Return the (x, y) coordinate for the center point of the cell that contains the specified text.  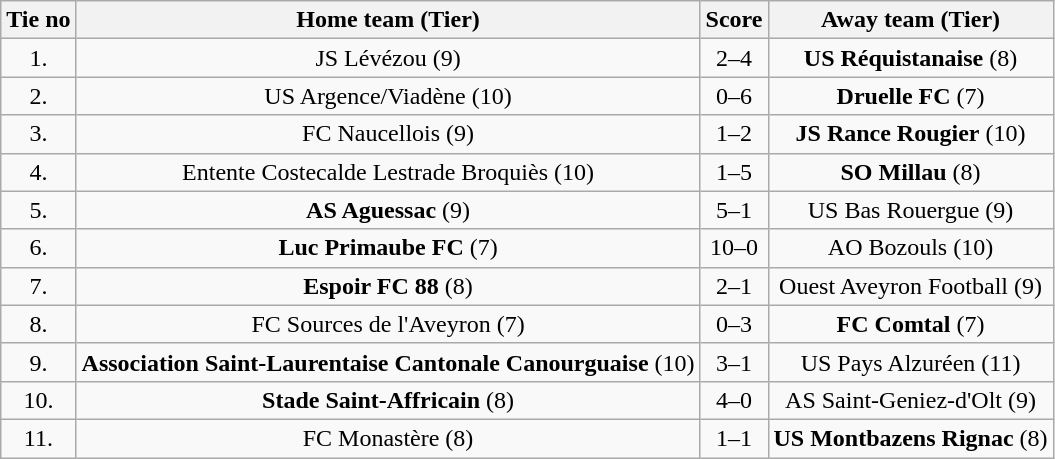
4–0 (734, 400)
FC Naucellois (9) (388, 134)
SO Millau (8) (910, 172)
9. (38, 362)
US Pays Alzuréen (11) (910, 362)
4. (38, 172)
1. (38, 58)
0–3 (734, 324)
3–1 (734, 362)
Association Saint-Laurentaise Cantonale Canourguaise (10) (388, 362)
JS Lévézou (9) (388, 58)
FC Comtal (7) (910, 324)
5–1 (734, 210)
3. (38, 134)
Score (734, 20)
US Argence/Viadène (10) (388, 96)
1–1 (734, 438)
11. (38, 438)
6. (38, 248)
Luc Primaube FC (7) (388, 248)
AS Aguessac (9) (388, 210)
8. (38, 324)
FC Sources de l'Aveyron (7) (388, 324)
JS Rance Rougier (10) (910, 134)
US Montbazens Rignac (8) (910, 438)
Away team (Tier) (910, 20)
1–5 (734, 172)
Espoir FC 88 (8) (388, 286)
Druelle FC (7) (910, 96)
Entente Costecalde Lestrade Broquiès (10) (388, 172)
10–0 (734, 248)
2. (38, 96)
Stade Saint-Affricain (8) (388, 400)
Ouest Aveyron Football (9) (910, 286)
2–1 (734, 286)
Home team (Tier) (388, 20)
US Réquistanaise (8) (910, 58)
5. (38, 210)
7. (38, 286)
AO Bozouls (10) (910, 248)
US Bas Rouergue (9) (910, 210)
1–2 (734, 134)
0–6 (734, 96)
FC Monastère (8) (388, 438)
AS Saint-Geniez-d'Olt (9) (910, 400)
10. (38, 400)
Tie no (38, 20)
2–4 (734, 58)
